Detect which cell encompasses the target text, then output its (x, y) center coordinate. 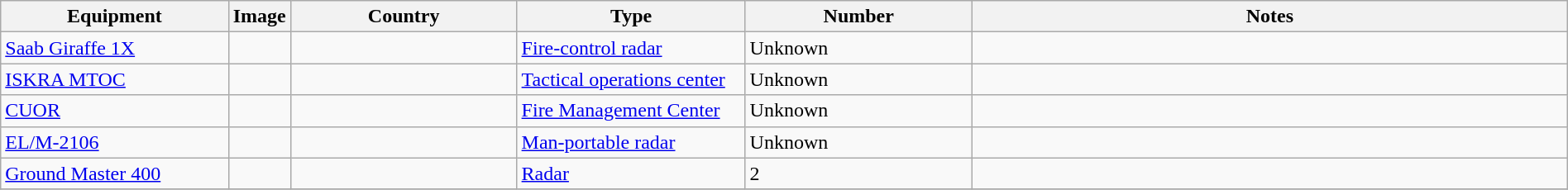
Radar (631, 173)
EL/M-2106 (114, 142)
Number (858, 17)
CUOR (114, 111)
Fire Management Center (631, 111)
Image (260, 17)
Fire-control radar (631, 48)
2 (858, 173)
Tactical operations center (631, 79)
Ground Master 400 (114, 173)
Saab Giraffe 1X (114, 48)
Equipment (114, 17)
Type (631, 17)
ISKRA MTOC (114, 79)
Man-portable radar (631, 142)
Notes (1269, 17)
Country (404, 17)
